Search for the cell housing the specified text and yield its [x, y] center coordinate. 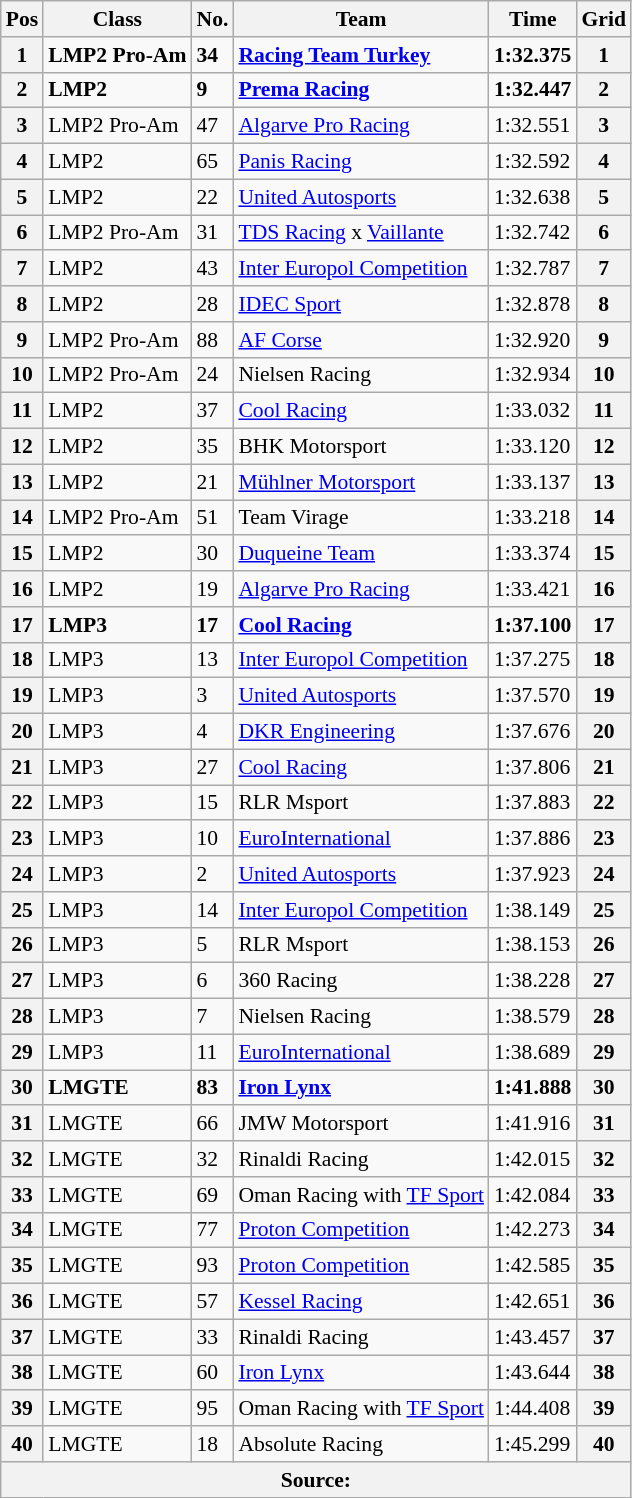
1:43.457 [532, 1337]
83 [212, 1088]
1:42.273 [532, 1230]
1:44.408 [532, 1409]
1:38.149 [532, 910]
1:37.923 [532, 874]
60 [212, 1373]
1:33.120 [532, 447]
AF Corse [361, 340]
95 [212, 1409]
1:33.374 [532, 554]
1:38.689 [532, 1052]
1:41.916 [532, 1124]
65 [212, 162]
Grid [604, 19]
Racing Team Turkey [361, 55]
43 [212, 269]
1:42.084 [532, 1195]
1:33.421 [532, 589]
1:32.920 [532, 340]
1:41.888 [532, 1088]
1:43.644 [532, 1373]
51 [212, 518]
Time [532, 19]
1:37.100 [532, 625]
1:32.878 [532, 304]
1:42.651 [532, 1302]
1:37.275 [532, 660]
1:42.585 [532, 1266]
1:32.742 [532, 233]
47 [212, 126]
360 Racing [361, 981]
1:32.592 [532, 162]
Prema Racing [361, 90]
93 [212, 1266]
Kessel Racing [361, 1302]
1:38.579 [532, 1017]
DKR Engineering [361, 732]
1:32.638 [532, 197]
Pos [22, 19]
Class [117, 19]
1:33.218 [532, 518]
57 [212, 1302]
88 [212, 340]
1:32.787 [532, 269]
69 [212, 1195]
1:32.551 [532, 126]
1:33.032 [532, 411]
Mühlner Motorsport [361, 482]
1:37.676 [532, 732]
1:33.137 [532, 482]
1:32.934 [532, 375]
Panis Racing [361, 162]
BHK Motorsport [361, 447]
1:37.883 [532, 803]
1:32.447 [532, 90]
TDS Racing x Vaillante [361, 233]
1:38.153 [532, 945]
Duqueine Team [361, 554]
Team Virage [361, 518]
1:32.375 [532, 55]
1:37.570 [532, 696]
1:45.299 [532, 1444]
JMW Motorsport [361, 1124]
1:38.228 [532, 981]
77 [212, 1230]
1:37.806 [532, 767]
Team [361, 19]
Absolute Racing [361, 1444]
66 [212, 1124]
IDEC Sport [361, 304]
1:37.886 [532, 839]
Source: [316, 1480]
No. [212, 19]
1:42.015 [532, 1159]
